For the text-containing cell, return its midpoint in (X, Y) coordinate format. 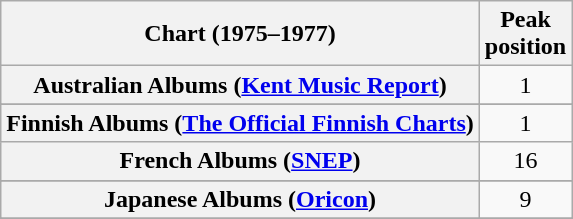
16 (525, 161)
French Albums (SNEP) (240, 161)
Chart (1975–1977) (240, 34)
9 (525, 199)
Peakposition (525, 34)
Australian Albums (Kent Music Report) (240, 85)
Japanese Albums (Oricon) (240, 199)
Finnish Albums (The Official Finnish Charts) (240, 123)
